Pinpoint the cell where the given text exists, returning its (X, Y) midpoint coordinate. 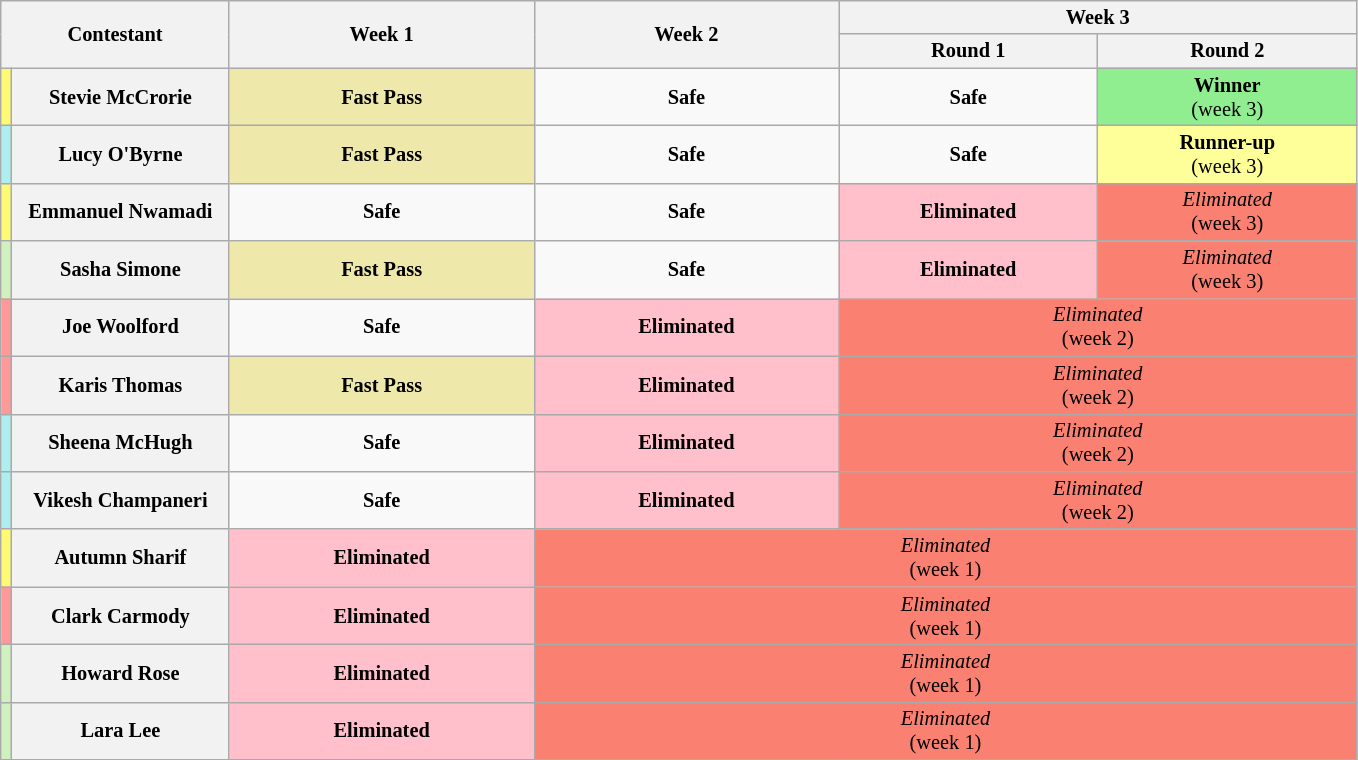
Autumn Sharif (121, 558)
Emmanuel Nwamadi (121, 212)
Stevie McCrorie (121, 97)
Karis Thomas (121, 385)
Lucy O'Byrne (121, 154)
Runner-up(week 3) (1228, 154)
Week 2 (686, 34)
Week 3 (1098, 17)
Round 2 (1228, 51)
Clark Carmody (121, 616)
Sasha Simone (121, 270)
Lara Lee (121, 731)
Joe Woolford (121, 327)
Contestant (116, 34)
Vikesh Champaneri (121, 500)
Week 1 (382, 34)
Round 1 (968, 51)
Howard Rose (121, 673)
Winner(week 3) (1228, 97)
Sheena McHugh (121, 443)
